Extract the [x, y] coordinate from the center of the cell holding the provided text.  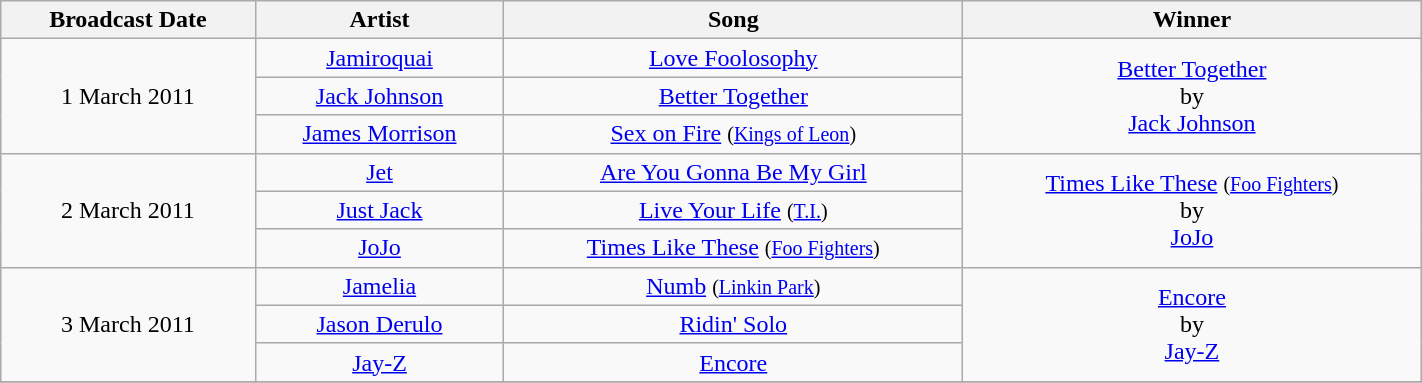
Just Jack [380, 210]
Jet [380, 172]
Times Like These (Foo Fighters) [734, 248]
3 March 2011 [128, 324]
Winner [1192, 20]
Broadcast Date [128, 20]
Jack Johnson [380, 96]
Song [734, 20]
Are You Gonna Be My Girl [734, 172]
Jamelia [380, 286]
Jay-Z [380, 362]
2 March 2011 [128, 210]
Live Your Life (T.I.) [734, 210]
1 March 2011 [128, 96]
Better TogetherbyJack Johnson [1192, 96]
Encore [734, 362]
Artist [380, 20]
James Morrison [380, 134]
Times Like These (Foo Fighters)byJoJo [1192, 210]
EncorebyJay-Z [1192, 324]
Jamiroquai [380, 58]
Numb (Linkin Park) [734, 286]
JoJo [380, 248]
Jason Derulo [380, 324]
Better Together [734, 96]
Ridin' Solo [734, 324]
Love Foolosophy [734, 58]
Sex on Fire (Kings of Leon) [734, 134]
